Find where the given text appears and provide that cell's center as [X, Y] coordinate. 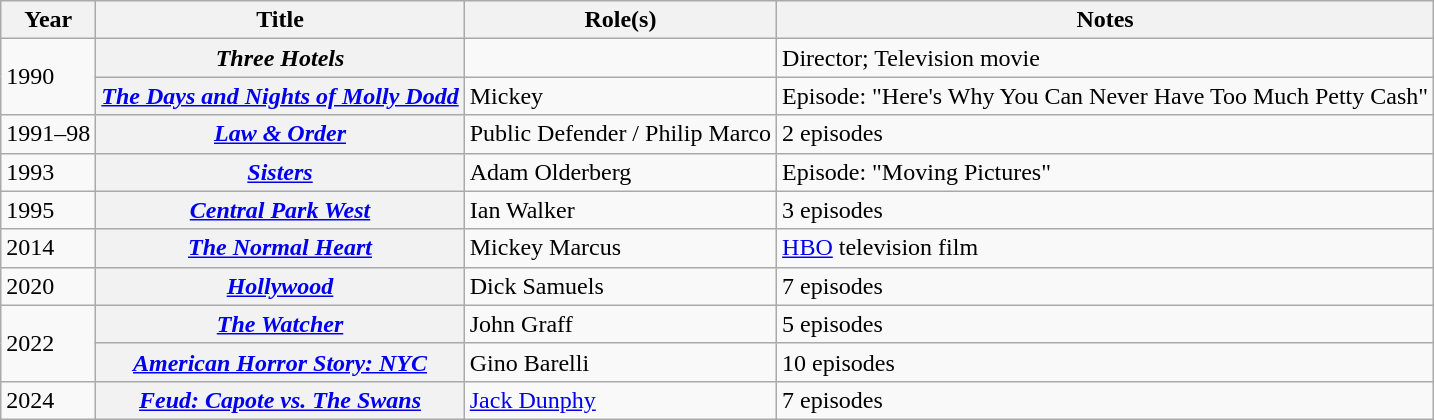
2 episodes [1106, 134]
The Watcher [280, 324]
2022 [48, 343]
HBO television film [1106, 248]
Mickey [620, 96]
Episode: "Moving Pictures" [1106, 172]
Notes [1106, 20]
1995 [48, 210]
Law & Order [280, 134]
Hollywood [280, 286]
Central Park West [280, 210]
Ian Walker [620, 210]
Dick Samuels [620, 286]
Title [280, 20]
Public Defender / Philip Marco [620, 134]
Gino Barelli [620, 362]
2024 [48, 400]
Mickey Marcus [620, 248]
2020 [48, 286]
Feud: Capote vs. The Swans [280, 400]
1993 [48, 172]
3 episodes [1106, 210]
The Days and Nights of Molly Dodd [280, 96]
Year [48, 20]
Adam Olderberg [620, 172]
10 episodes [1106, 362]
American Horror Story: NYC [280, 362]
Sisters [280, 172]
2014 [48, 248]
1990 [48, 77]
Role(s) [620, 20]
1991–98 [48, 134]
5 episodes [1106, 324]
John Graff [620, 324]
Three Hotels [280, 58]
Director; Television movie [1106, 58]
Jack Dunphy [620, 400]
The Normal Heart [280, 248]
Episode: "Here's Why You Can Never Have Too Much Petty Cash" [1106, 96]
